For the text-containing cell, return its midpoint in (x, y) coordinate format. 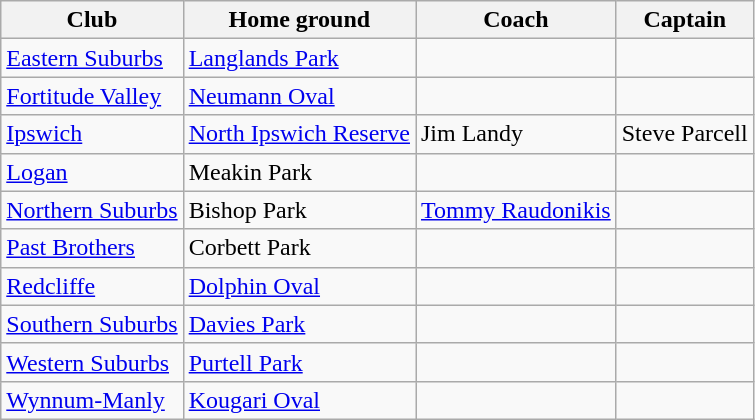
Past Brothers (92, 248)
Bishop Park (299, 210)
Club (92, 20)
Eastern Suburbs (92, 58)
Fortitude Valley (92, 96)
Logan (92, 172)
Southern Suburbs (92, 324)
Wynnum-Manly (92, 400)
North Ipswich Reserve (299, 134)
Meakin Park (299, 172)
Dolphin Oval (299, 286)
Langlands Park (299, 58)
Davies Park (299, 324)
Jim Landy (516, 134)
Purtell Park (299, 362)
Western Suburbs (92, 362)
Redcliffe (92, 286)
Home ground (299, 20)
Northern Suburbs (92, 210)
Coach (516, 20)
Kougari Oval (299, 400)
Captain (684, 20)
Ipswich (92, 134)
Tommy Raudonikis (516, 210)
Steve Parcell (684, 134)
Corbett Park (299, 248)
Neumann Oval (299, 96)
